Identify which cell holds the provided text, then report its (x, y) central coordinate. 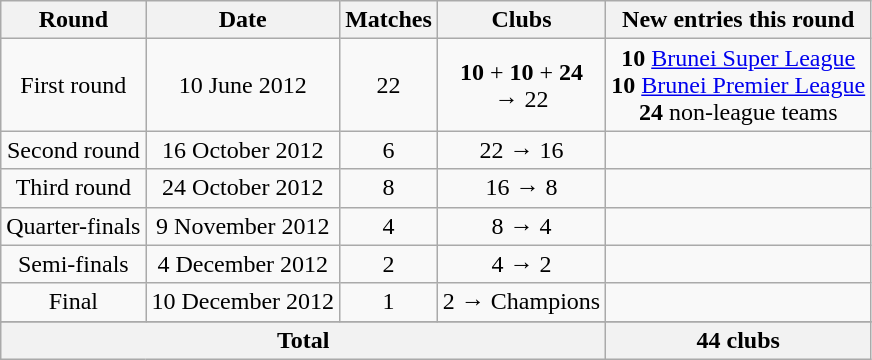
4 December 2012 (243, 264)
10 + 10 + 24 → 22 (521, 85)
Final (74, 302)
1 (389, 302)
10 June 2012 (243, 85)
2 (389, 264)
22 → 16 (521, 150)
9 November 2012 (243, 226)
6 (389, 150)
Round (74, 20)
4 → 2 (521, 264)
2 → Champions (521, 302)
Semi-finals (74, 264)
Second round (74, 150)
16 → 8 (521, 188)
22 (389, 85)
Third round (74, 188)
10 December 2012 (243, 302)
Matches (389, 20)
44 clubs (738, 340)
Total (304, 340)
4 (389, 226)
8 (389, 188)
10 Brunei Super League10 Brunei Premier League24 non-league teams (738, 85)
16 October 2012 (243, 150)
New entries this round (738, 20)
Date (243, 20)
24 October 2012 (243, 188)
8 → 4 (521, 226)
First round (74, 85)
Quarter-finals (74, 226)
Clubs (521, 20)
